Return [x, y] of the center of cell containing provided text 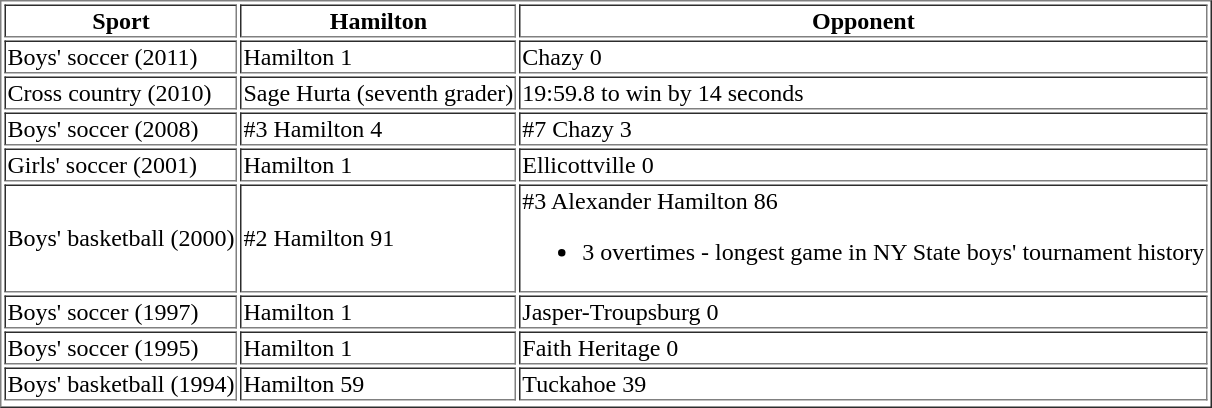
Hamilton 59 [378, 384]
Jasper-Troupsburg 0 [863, 312]
Boys' basketball (2000) [120, 238]
Boys' basketball (1994) [120, 384]
Chazy 0 [863, 56]
Sage Hurta (seventh grader) [378, 92]
Ellicottville 0 [863, 164]
19:59.8 to win by 14 seconds [863, 92]
#3 Hamilton 4 [378, 128]
#7 Chazy 3 [863, 128]
Girls' soccer (2001) [120, 164]
Faith Heritage 0 [863, 348]
#3 Alexander Hamilton 863 overtimes - longest game in NY State boys' tournament history [863, 238]
Sport [120, 20]
Opponent [863, 20]
Boys' soccer (1997) [120, 312]
Boys' soccer (1995) [120, 348]
Boys' soccer (2008) [120, 128]
Hamilton [378, 20]
#2 Hamilton 91 [378, 238]
Cross country (2010) [120, 92]
Tuckahoe 39 [863, 384]
Boys' soccer (2011) [120, 56]
